Return the (x, y) coordinate for the center point of the cell that contains the specified text.  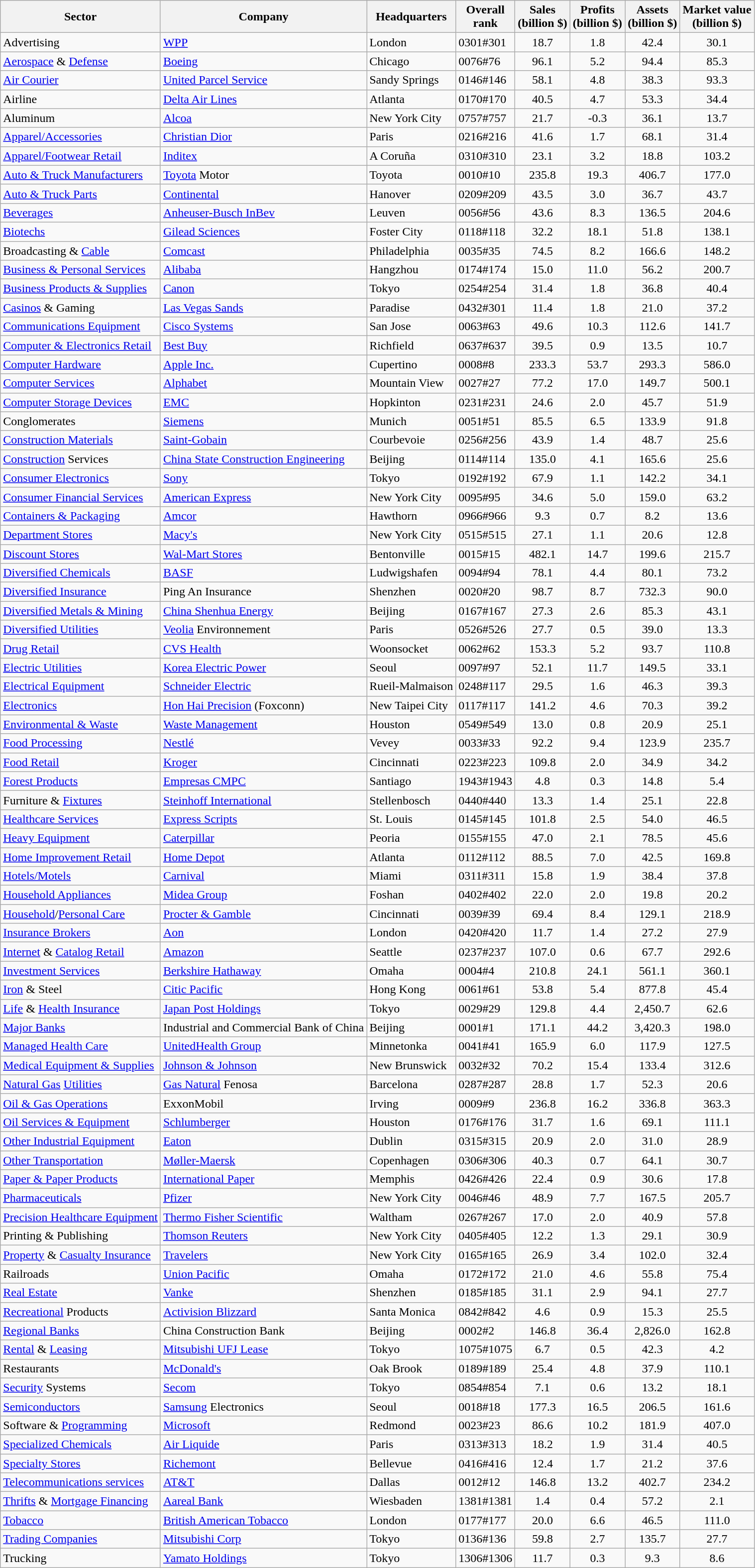
Bellevue (411, 1463)
Wiesbaden (411, 1501)
165.9 (542, 1046)
49.6 (542, 327)
Regional Banks (81, 1331)
Industrial and Commercial Bank of China (263, 1027)
Aluminum (81, 118)
American Express (263, 497)
123.9 (652, 743)
China State Construction Engineering (263, 459)
17.8 (717, 1179)
0402#402 (486, 895)
Amazon (263, 952)
Santa Monica (411, 1312)
0039#39 (486, 914)
34.2 (717, 762)
59.8 (542, 1539)
Berkshire Hathaway (263, 971)
Redmond (411, 1425)
9.4 (597, 743)
52.1 (542, 668)
10.7 (717, 345)
215.7 (717, 554)
48.9 (542, 1198)
22.4 (542, 1179)
Aerospace & Defense (81, 61)
135.7 (652, 1539)
Airline (81, 99)
110.1 (717, 1368)
200.7 (717, 270)
21.7 (542, 118)
Toyota Motor (263, 175)
Amcor (263, 516)
153.3 (542, 649)
Møller-Maersk (263, 1160)
42.3 (652, 1349)
UnitedHealth Group (263, 1046)
Computer & Electronics Retail (81, 345)
Thermo Fisher Scientific (263, 1217)
Communications Equipment (81, 327)
Waste Management (263, 724)
Business & Personal Services (81, 270)
101.8 (542, 819)
877.8 (652, 990)
55.8 (652, 1274)
0216#216 (486, 137)
0177#177 (486, 1520)
27.3 (542, 611)
Samsung Electronics (263, 1406)
Environmental & Waste (81, 724)
10.3 (597, 327)
165.6 (652, 459)
Managed Health Care (81, 1046)
10.2 (597, 1425)
Japan Post Holdings (263, 1008)
Electric Utilities (81, 668)
107.0 (542, 952)
0440#440 (486, 800)
0145#145 (486, 819)
Anheuser-Busch InBev (263, 213)
0315#315 (486, 1141)
Sales (billion $) (542, 17)
18.8 (652, 156)
Dallas (411, 1482)
3.4 (597, 1255)
Oil Services & Equipment (81, 1122)
Alibaba (263, 270)
15.0 (542, 270)
53.3 (652, 99)
37.2 (717, 308)
39.2 (717, 705)
International Paper (263, 1179)
0061#61 (486, 990)
Conglomerates (81, 421)
Ludwigshafen (411, 573)
42.5 (652, 857)
732.3 (652, 592)
Home Depot (263, 857)
1.3 (597, 1236)
177.3 (542, 1406)
Carnival (263, 876)
Vanke (263, 1293)
BASF (263, 573)
China Construction Bank (263, 1331)
Waltham (411, 1217)
0287#287 (486, 1084)
Apparel/Accessories (81, 137)
Minnetonka (411, 1046)
0167#167 (486, 611)
30.6 (652, 1179)
7.7 (597, 1198)
63.2 (717, 497)
Hong Kong (411, 990)
292.6 (717, 952)
40.4 (717, 289)
0248#117 (486, 686)
0041#41 (486, 1046)
0051#51 (486, 421)
0405#405 (486, 1236)
0231#231 (486, 402)
0114#114 (486, 459)
0027#27 (486, 383)
12.8 (717, 535)
0063#63 (486, 327)
6.5 (597, 421)
Vevey (411, 743)
149.5 (652, 668)
Specialty Stores (81, 1463)
Best Buy (263, 345)
0094#94 (486, 573)
111.0 (717, 1520)
36.4 (597, 1331)
37.6 (717, 1463)
15.8 (542, 876)
Casinos & Gaming (81, 308)
Canon (263, 289)
103.2 (717, 156)
45.6 (717, 838)
Life & Health Insurance (81, 1008)
0056#56 (486, 213)
43.7 (717, 194)
Richemont (263, 1463)
Cisco Systems (263, 327)
80.1 (652, 573)
67.9 (542, 478)
2,450.7 (652, 1008)
Software & Programming (81, 1425)
China Shenhua Energy (263, 611)
233.3 (542, 364)
43.9 (542, 440)
Food Retail (81, 762)
586.0 (717, 364)
235.8 (542, 175)
Toyota (411, 175)
1381#1381 (486, 1501)
0155#155 (486, 838)
30.9 (717, 1236)
1943#1943 (486, 781)
67.7 (652, 952)
77.2 (542, 383)
Bentonville (411, 554)
0515#515 (486, 535)
0062#62 (486, 649)
Broadcasting & Cable (81, 250)
Advertising (81, 42)
7.1 (542, 1387)
0095#95 (486, 497)
5.0 (597, 497)
Forest Products (81, 781)
16.2 (597, 1103)
0008#8 (486, 364)
Rueil-Malmaison (411, 686)
41.6 (542, 137)
69.1 (652, 1122)
Assets (billion $) (652, 17)
171.1 (542, 1027)
0189#189 (486, 1368)
Stellenbosch (411, 800)
0432#301 (486, 308)
Procter & Gamble (263, 914)
0015#15 (486, 554)
0004#4 (486, 971)
0842#842 (486, 1312)
23.1 (542, 156)
159.0 (652, 497)
Auto & Truck Manufacturers (81, 175)
Auto & Truck Parts (81, 194)
234.2 (717, 1482)
Barcelona (411, 1084)
39.5 (542, 345)
Alcoa (263, 118)
Ping An Insurance (263, 592)
102.0 (652, 1255)
Inditex (263, 156)
30.1 (717, 42)
11.4 (542, 308)
Hangzhou (411, 270)
73.2 (717, 573)
Union Pacific (263, 1274)
Electrical Equipment (81, 686)
Travelers (263, 1255)
2.6 (597, 611)
70.3 (652, 705)
0002#2 (486, 1331)
42.4 (652, 42)
Foster City (411, 231)
204.6 (717, 213)
Construction Services (81, 459)
Microsoft (263, 1425)
169.8 (717, 857)
Aon (263, 933)
43.6 (542, 213)
293.3 (652, 364)
51.9 (717, 402)
88.5 (542, 857)
0192#192 (486, 478)
Telecommunications services (81, 1482)
San Jose (411, 327)
98.7 (542, 592)
Cupertino (411, 364)
92.2 (542, 743)
16.5 (597, 1406)
Computer Storage Devices (81, 402)
Las Vegas Sands (263, 308)
Seattle (411, 952)
Department Stores (81, 535)
Healthcare Services (81, 819)
Saint-Gobain (263, 440)
Woonsocket (411, 649)
109.8 (542, 762)
68.1 (652, 137)
40.3 (542, 1160)
69.4 (542, 914)
4.2 (717, 1349)
0549#549 (486, 724)
561.1 (652, 971)
27.2 (652, 933)
46.3 (652, 686)
15.4 (597, 1065)
0256#256 (486, 440)
181.9 (652, 1425)
A Coruña (411, 156)
2.7 (597, 1539)
31.0 (652, 1141)
Precision Healthcare Equipment (81, 1217)
Leuven (411, 213)
34.1 (717, 478)
Oil & Gas Operations (81, 1103)
McDonald's (263, 1368)
96.1 (542, 61)
94.4 (652, 61)
Biotechs (81, 231)
64.1 (652, 1160)
Home Improvement Retail (81, 857)
25.4 (542, 1368)
Hotels/Motels (81, 876)
Medical Equipment & Supplies (81, 1065)
31.1 (542, 1293)
3,420.3 (652, 1027)
14.8 (652, 781)
Consumer Electronics (81, 478)
0176#176 (486, 1122)
Company (263, 17)
0112#112 (486, 857)
Heavy Equipment (81, 838)
Memphis (411, 1179)
51.8 (652, 231)
11.0 (597, 270)
40.9 (652, 1217)
500.1 (717, 383)
0009#9 (486, 1103)
0035#35 (486, 250)
312.6 (717, 1065)
24.6 (542, 402)
57.8 (717, 1217)
27.9 (717, 933)
22.0 (542, 895)
210.8 (542, 971)
Alphabet (263, 383)
Tobacco (81, 1520)
30.7 (717, 1160)
20.2 (717, 895)
1306#1306 (486, 1558)
363.3 (717, 1103)
3.0 (597, 194)
37.8 (717, 876)
St. Louis (411, 819)
Steinhoff International (263, 800)
0966#966 (486, 516)
22.8 (717, 800)
Thomson Reuters (263, 1236)
43.5 (542, 194)
133.9 (652, 421)
8.6 (717, 1558)
Comcast (263, 250)
Apple Inc. (263, 364)
6.7 (542, 1349)
0313#313 (486, 1444)
Empresas CMPC (263, 781)
166.6 (652, 250)
Headquarters (411, 17)
0097#97 (486, 668)
111.1 (717, 1122)
90.0 (717, 592)
Santiago (411, 781)
Computer Hardware (81, 364)
0185#185 (486, 1293)
Sector (81, 17)
28.8 (542, 1084)
Food Processing (81, 743)
13.7 (717, 118)
Philadelphia (411, 250)
406.7 (652, 175)
0420#420 (486, 933)
0757#757 (486, 118)
Diversified Insurance (81, 592)
0637#637 (486, 345)
Internet & Catalog Retail (81, 952)
8.4 (597, 914)
127.5 (717, 1046)
Containers & Packaging (81, 516)
29.1 (652, 1236)
0.8 (597, 724)
Diversified Utilities (81, 630)
86.6 (542, 1425)
0.4 (597, 1501)
33.1 (717, 668)
19.3 (597, 175)
Copenhagen (411, 1160)
167.5 (652, 1198)
Property & Casualty Insurance (81, 1255)
336.8 (652, 1103)
93.3 (717, 80)
Iron & Steel (81, 990)
Thrifts & Mortgage Financing (81, 1501)
0033#33 (486, 743)
Market value (billion $) (717, 17)
15.3 (652, 1312)
Pharmaceuticals (81, 1198)
1075#1075 (486, 1349)
218.9 (717, 914)
0046#46 (486, 1198)
27.1 (542, 535)
482.1 (542, 554)
WPP (263, 42)
135.0 (542, 459)
Miami (411, 876)
13.6 (717, 516)
0023#23 (486, 1425)
0426#426 (486, 1179)
85.5 (542, 421)
Oak Brook (411, 1368)
205.7 (717, 1198)
Gilead Sciences (263, 231)
Hon Hai Precision (Foxconn) (263, 705)
0267#267 (486, 1217)
0076#76 (486, 61)
20.0 (542, 1520)
Other Transportation (81, 1160)
Trading Companies (81, 1539)
4.1 (597, 459)
Drug Retail (81, 649)
Macy's (263, 535)
19.8 (652, 895)
13.5 (652, 345)
18.7 (542, 42)
31.7 (542, 1122)
Paradise (411, 308)
45.4 (717, 990)
26.9 (542, 1255)
36.7 (652, 194)
ExxonMobil (263, 1103)
2.9 (597, 1293)
Real Estate (81, 1293)
43.1 (717, 611)
37.9 (652, 1368)
129.8 (542, 1008)
78.5 (652, 838)
Richfield (411, 345)
58.1 (542, 80)
0310#310 (486, 156)
149.7 (652, 383)
0172#172 (486, 1274)
Trucking (81, 1558)
New Brunswick (411, 1065)
Sandy Springs (411, 80)
CVS Health (263, 649)
117.9 (652, 1046)
Computer Services (81, 383)
Munich (411, 421)
402.7 (652, 1482)
Construction Materials (81, 440)
360.1 (717, 971)
199.6 (652, 554)
Dublin (411, 1141)
Electronics (81, 705)
New Taipei City (411, 705)
18.2 (542, 1444)
Hawthorn (411, 516)
0174#174 (486, 270)
0010#10 (486, 175)
Korea Electric Power (263, 668)
142.2 (652, 478)
91.8 (717, 421)
8.7 (597, 592)
Activision Blizzard (263, 1312)
0311#311 (486, 876)
13.0 (542, 724)
Kroger (263, 762)
Other Industrial Equipment (81, 1141)
Household Appliances (81, 895)
32.2 (542, 231)
Boeing (263, 61)
Insurance Brokers (81, 933)
Pfizer (263, 1198)
0416#416 (486, 1463)
0223#223 (486, 762)
235.7 (717, 743)
29.5 (542, 686)
Business Products & Supplies (81, 289)
Consumer Financial Services (81, 497)
0209#209 (486, 194)
0117#117 (486, 705)
Foshan (411, 895)
0118#118 (486, 231)
52.3 (652, 1084)
161.6 (717, 1406)
Caterpillar (263, 838)
14.7 (597, 554)
407.0 (717, 1425)
Johnson & Johnson (263, 1065)
6.6 (597, 1520)
94.1 (652, 1293)
8.3 (597, 213)
2,826.0 (652, 1331)
53.7 (597, 364)
Air Liquide (263, 1444)
0020#20 (486, 592)
Express Scripts (263, 819)
Mitsubishi UFJ Lease (263, 1349)
Yamato Holdings (263, 1558)
Nestlé (263, 743)
0146#146 (486, 80)
Eaton (263, 1141)
25.5 (717, 1312)
93.7 (652, 649)
Overall rank (486, 17)
53.8 (542, 990)
Gas Natural Fenosa (263, 1084)
0165#165 (486, 1255)
3.2 (597, 156)
177.0 (717, 175)
Siemens (263, 421)
141.7 (717, 327)
34.4 (717, 99)
236.8 (542, 1103)
129.1 (652, 914)
British American Tobacco (263, 1520)
148.2 (717, 250)
Mitsubishi Corp (263, 1539)
0526#526 (486, 630)
21.2 (652, 1463)
141.2 (542, 705)
0001#1 (486, 1027)
Security Systems (81, 1387)
Diversified Chemicals (81, 573)
110.8 (717, 649)
34.9 (652, 762)
0854#854 (486, 1387)
24.1 (597, 971)
7.0 (597, 857)
36.1 (652, 118)
United Parcel Service (263, 80)
48.7 (652, 440)
0012#12 (486, 1482)
75.4 (717, 1274)
2.5 (597, 819)
EMC (263, 402)
38.3 (652, 80)
0029#29 (486, 1008)
Christian Dior (263, 137)
Semiconductors (81, 1406)
162.8 (717, 1331)
0237#237 (486, 952)
112.6 (652, 327)
74.5 (542, 250)
36.8 (652, 289)
Veolia Environnement (263, 630)
136.5 (652, 213)
206.5 (652, 1406)
Midea Group (263, 895)
Paper & Paper Products (81, 1179)
Courbevoie (411, 440)
198.0 (717, 1027)
0032#32 (486, 1065)
57.2 (652, 1501)
Continental (263, 194)
Discount Stores (81, 554)
Citic Pacific (263, 990)
70.2 (542, 1065)
0018#18 (486, 1406)
133.4 (652, 1065)
0306#306 (486, 1160)
Profits (billion $) (597, 17)
Major Banks (81, 1027)
28.9 (717, 1141)
Rental & Leasing (81, 1349)
Aareal Bank (263, 1501)
0170#170 (486, 99)
39.0 (652, 630)
62.6 (717, 1008)
Recreational Products (81, 1312)
Air Courier (81, 80)
32.4 (717, 1255)
12.2 (542, 1236)
Beverages (81, 213)
Secom (263, 1387)
Specialized Chemicals (81, 1444)
Investment Services (81, 971)
Household/Personal Care (81, 914)
38.4 (652, 876)
Hopkinton (411, 402)
Hanover (411, 194)
Peoria (411, 838)
Railroads (81, 1274)
AT&T (263, 1482)
Wal-Mart Stores (263, 554)
54.0 (652, 819)
6.0 (597, 1046)
Printing & Publishing (81, 1236)
-0.3 (597, 118)
Sony (263, 478)
44.2 (597, 1027)
138.1 (717, 231)
Diversified Metals & Mining (81, 611)
Natural Gas Utilities (81, 1084)
Irving (411, 1103)
78.1 (542, 573)
12.4 (542, 1463)
0254#254 (486, 289)
39.3 (717, 686)
0136#136 (486, 1539)
Schlumberger (263, 1122)
45.7 (652, 402)
34.6 (542, 497)
Chicago (411, 61)
47.0 (542, 838)
Mountain View (411, 383)
Furniture & Fixtures (81, 800)
4.7 (597, 99)
Delta Air Lines (263, 99)
Restaurants (81, 1368)
Apparel/Footwear Retail (81, 156)
Schneider Electric (263, 686)
56.2 (652, 270)
0301#301 (486, 42)
